Return the [x, y] coordinate for the center point of the cell that contains the specified text.  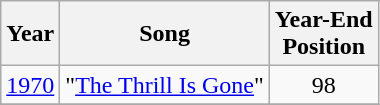
Year [30, 34]
98 [324, 85]
Song [165, 34]
1970 [30, 85]
Year-EndPosition [324, 34]
"The Thrill Is Gone" [165, 85]
